From the cell containing the given text, extract its center point as (x, y) coordinate. 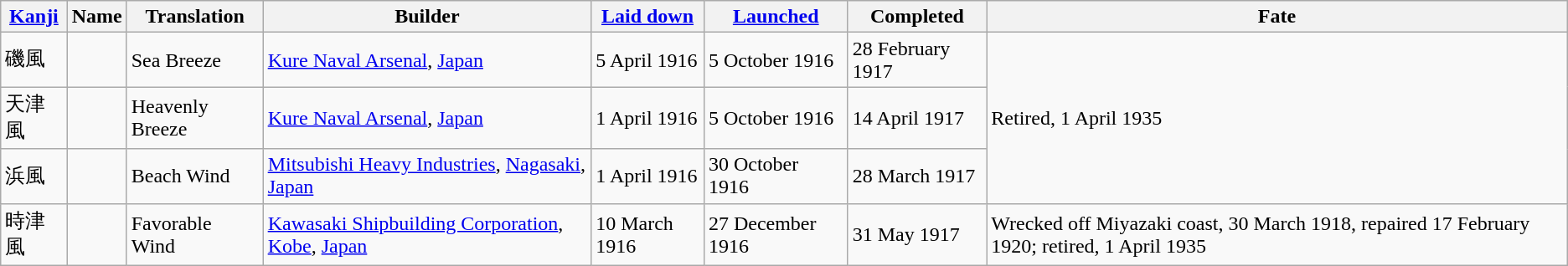
Translation (194, 17)
31 May 1917 (917, 234)
天津風 (34, 118)
Beach Wind (194, 176)
Kanji (34, 17)
浜風 (34, 176)
Laid down (648, 17)
5 April 1916 (648, 60)
Favorable Wind (194, 234)
Retired, 1 April 1935 (1277, 118)
Builder (427, 17)
Name (97, 17)
Fate (1277, 17)
Completed (917, 17)
Heavenly Breeze (194, 118)
27 December 1916 (776, 234)
28 March 1917 (917, 176)
磯風 (34, 60)
Mitsubishi Heavy Industries, Nagasaki, Japan (427, 176)
Wrecked off Miyazaki coast, 30 March 1918, repaired 17 February 1920; retired, 1 April 1935 (1277, 234)
14 April 1917 (917, 118)
30 October 1916 (776, 176)
時津風 (34, 234)
Kawasaki Shipbuilding Corporation, Kobe, Japan (427, 234)
Sea Breeze (194, 60)
28 February 1917 (917, 60)
Launched (776, 17)
10 March 1916 (648, 234)
